Search for the cell housing the specified text and yield its [X, Y] center coordinate. 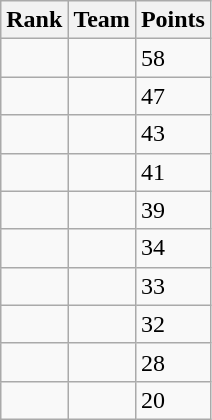
34 [172, 248]
39 [172, 210]
Points [172, 20]
33 [172, 286]
58 [172, 58]
Rank [34, 20]
41 [172, 172]
28 [172, 362]
32 [172, 324]
Team [102, 20]
47 [172, 96]
20 [172, 400]
43 [172, 134]
